Identify which cell holds the provided text, then report its [X, Y] central coordinate. 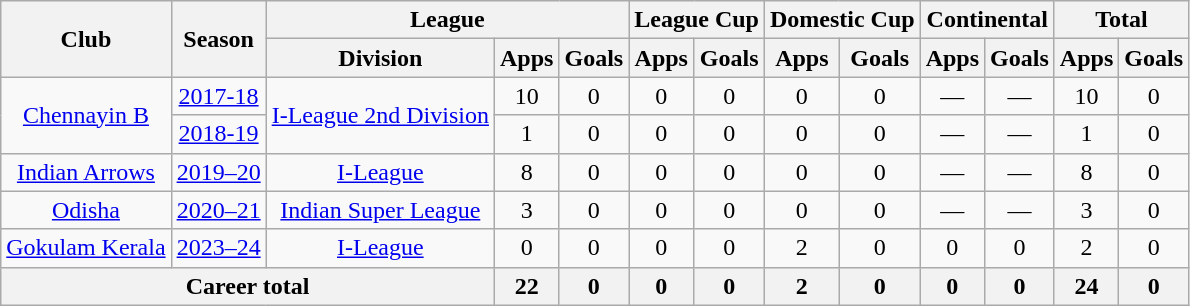
22 [527, 286]
Career total [248, 286]
2020–21 [218, 210]
Indian Super League [380, 210]
League Cup [697, 20]
Gokulam Kerala [86, 248]
2017-18 [218, 96]
I-League 2nd Division [380, 115]
2019–20 [218, 172]
24 [1086, 286]
Club [86, 39]
Continental [987, 20]
Division [380, 58]
League [448, 20]
2023–24 [218, 248]
Domestic Cup [842, 20]
Chennayin B [86, 115]
Season [218, 39]
Odisha [86, 210]
Indian Arrows [86, 172]
2018-19 [218, 134]
Total [1121, 20]
